Pinpoint the cell where the given text exists, returning its [X, Y] midpoint coordinate. 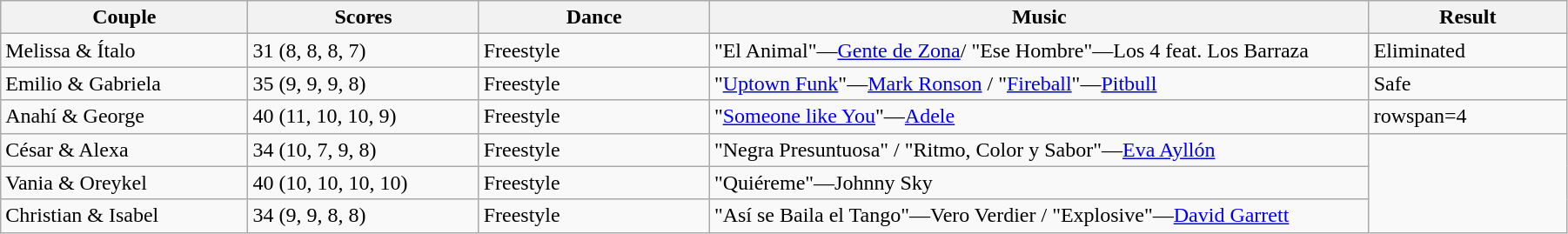
rowspan=4 [1467, 117]
César & Alexa [124, 150]
Anahí & George [124, 117]
Eliminated [1467, 50]
"Negra Presuntuosa" / "Ritmo, Color y Sabor"—Eva Ayllón [1039, 150]
40 (10, 10, 10, 10) [364, 183]
34 (10, 7, 9, 8) [364, 150]
Scores [364, 17]
Result [1467, 17]
"Así se Baila el Tango"—Vero Verdier / "Explosive"—David Garrett [1039, 216]
34 (9, 9, 8, 8) [364, 216]
Melissa & Ítalo [124, 50]
"Uptown Funk"—Mark Ronson / "Fireball"—Pitbull [1039, 84]
Christian & Isabel [124, 216]
35 (9, 9, 9, 8) [364, 84]
Music [1039, 17]
"El Animal"—Gente de Zona/ "Ese Hombre"—Los 4 feat. Los Barraza [1039, 50]
Dance [593, 17]
40 (11, 10, 10, 9) [364, 117]
"Someone like You"—Adele [1039, 117]
Vania & Oreykel [124, 183]
Safe [1467, 84]
Emilio & Gabriela [124, 84]
"Quiéreme"—Johnny Sky [1039, 183]
31 (8, 8, 8, 7) [364, 50]
Couple [124, 17]
